Output the [X, Y] coordinate of the center of the cell containing the given text.  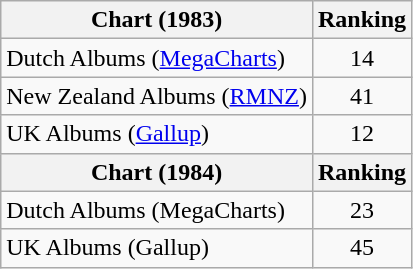
23 [362, 210]
Chart (1984) [157, 172]
45 [362, 248]
12 [362, 134]
New Zealand Albums (RMNZ) [157, 96]
Chart (1983) [157, 20]
41 [362, 96]
14 [362, 58]
